Pinpoint the cell where the given text exists, returning its (X, Y) midpoint coordinate. 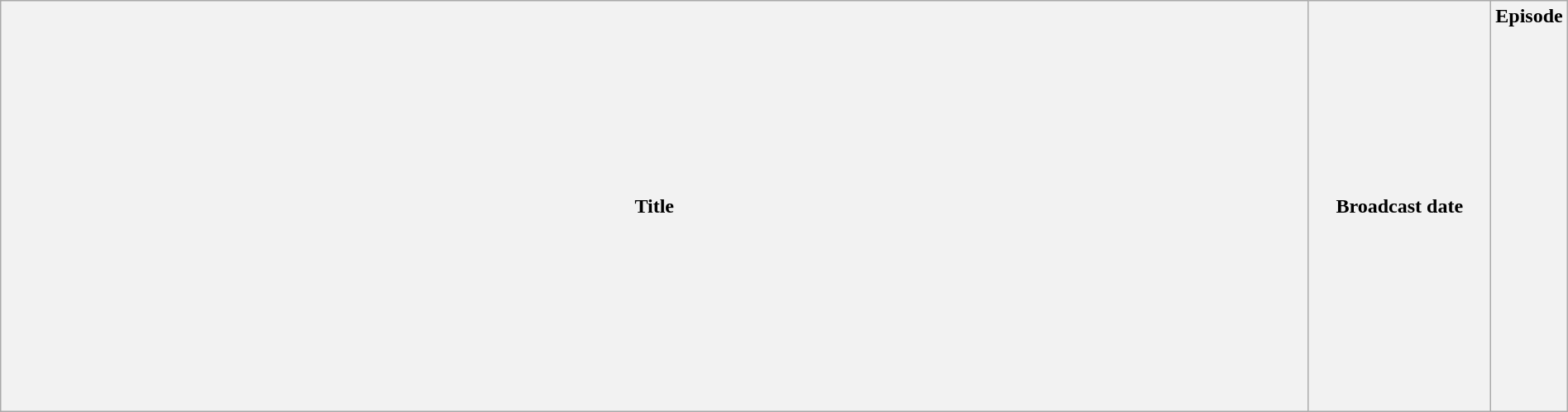
Episode (1529, 207)
Title (655, 207)
Broadcast date (1399, 207)
